Search for the cell housing the specified text and yield its [X, Y] center coordinate. 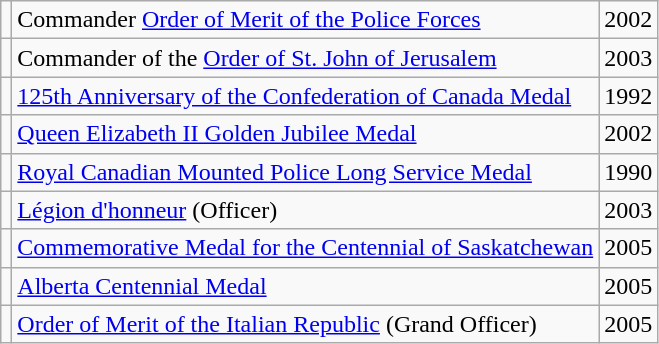
1992 [628, 96]
Commemorative Medal for the Centennial of Saskatchewan [306, 248]
1990 [628, 172]
Alberta Centennial Medal [306, 286]
Royal Canadian Mounted Police Long Service Medal [306, 172]
Légion d'honneur (Officer) [306, 210]
Queen Elizabeth II Golden Jubilee Medal [306, 134]
125th Anniversary of the Confederation of Canada Medal [306, 96]
Commander Order of Merit of the Police Forces [306, 20]
Order of Merit of the Italian Republic (Grand Officer) [306, 324]
Commander of the Order of St. John of Jerusalem [306, 58]
